Search for the cell housing the specified text and yield its (x, y) center coordinate. 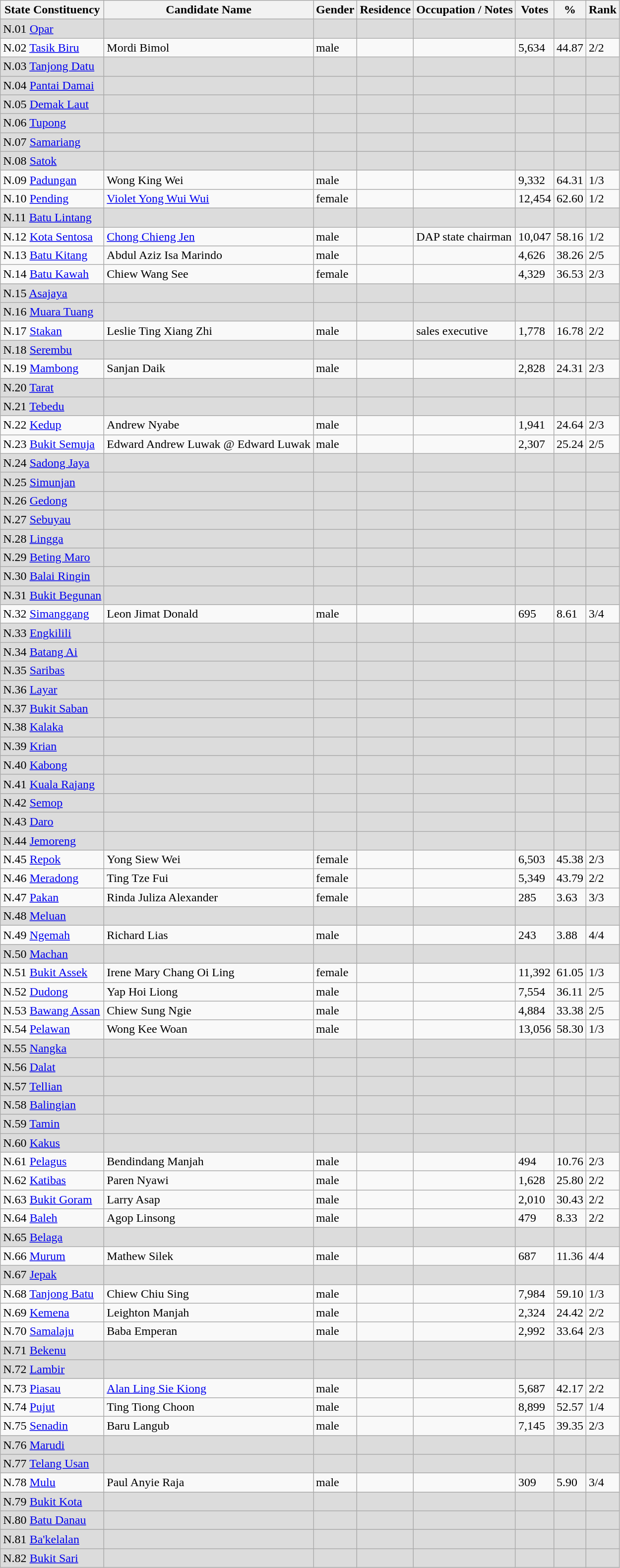
N.82 Bukit Sari (53, 1558)
N.72 Lambir (53, 1369)
5,687 (535, 1388)
N.81 Ba'kelalan (53, 1539)
1/4 (602, 1407)
N.03 Tanjong Datu (53, 66)
N.51 Bukit Assek (53, 973)
N.35 Saribas (53, 671)
45.38 (569, 860)
Wong Kee Woan (209, 1029)
3/3 (602, 897)
4,626 (535, 255)
Chiew Sung Ngie (209, 1010)
Chong Chieng Jen (209, 237)
N.65 Belaga (53, 1237)
N.07 Samariang (53, 142)
13,056 (535, 1029)
1,778 (535, 331)
N.54 Pelawan (53, 1029)
N.73 Piasau (53, 1388)
3.63 (569, 897)
Leslie Ting Xiang Zhi (209, 331)
24.42 (569, 1313)
N.40 Kabong (53, 765)
N.10 Pending (53, 198)
N.80 Batu Danau (53, 1520)
N.32 Simanggang (53, 614)
5.90 (569, 1483)
Leighton Manjah (209, 1313)
N.29 Beting Maro (53, 558)
N.57 Tellian (53, 1086)
N.50 Machan (53, 954)
Paul Anyie Raja (209, 1483)
16.78 (569, 331)
N.01 Opar (53, 29)
N.38 Kalaka (53, 727)
Agop Linsong (209, 1218)
9,332 (535, 180)
N.63 Bukit Goram (53, 1199)
8.33 (569, 1218)
25.80 (569, 1181)
N.27 Sebuyau (53, 519)
Mordi Bimol (209, 48)
33.38 (569, 1010)
N.23 Bukit Semuja (53, 444)
Wong King Wei (209, 180)
N.61 Pelagus (53, 1162)
5,349 (535, 878)
43.79 (569, 878)
N.68 Tanjong Batu (53, 1294)
7,554 (535, 992)
44.87 (569, 48)
64.31 (569, 180)
5,634 (535, 48)
N.15 Asajaya (53, 293)
DAP state chairman (465, 237)
Rinda Juliza Alexander (209, 897)
N.67 Jepak (53, 1275)
24.31 (569, 369)
N.45 Repok (53, 860)
N.66 Murum (53, 1256)
687 (535, 1256)
2,992 (535, 1331)
59.10 (569, 1294)
N.18 Serembu (53, 350)
695 (535, 614)
10,047 (535, 237)
39.35 (569, 1426)
N.47 Pakan (53, 897)
N.20 Tarat (53, 387)
N.53 Bawang Assan (53, 1010)
12,454 (535, 198)
N.79 Bukit Kota (53, 1502)
N.12 Kota Sentosa (53, 237)
2,324 (535, 1313)
285 (535, 897)
62.60 (569, 198)
38.26 (569, 255)
N.31 Bukit Begunan (53, 595)
33.64 (569, 1331)
Chiew Chiu Sing (209, 1294)
Paren Nyawi (209, 1181)
N.13 Batu Kitang (53, 255)
Rank (602, 10)
Leon Jimat Donald (209, 614)
Violet Yong Wui Wui (209, 198)
N.69 Kemena (53, 1313)
58.16 (569, 237)
N.30 Balai Ringin (53, 576)
N.43 Daro (53, 821)
N.24 Sadong Jaya (53, 463)
N.56 Dalat (53, 1067)
sales executive (465, 331)
Residence (385, 10)
N.41 Kuala Rajang (53, 784)
Ting Tze Fui (209, 878)
N.34 Batang Ai (53, 652)
N.42 Semop (53, 803)
N.05 Demak Laut (53, 104)
N.08 Satok (53, 161)
2,010 (535, 1199)
N.46 Meradong (53, 878)
36.53 (569, 274)
7,145 (535, 1426)
N.52 Dudong (53, 992)
243 (535, 935)
N.02 Tasik Biru (53, 48)
8.61 (569, 614)
494 (535, 1162)
Sanjan Daik (209, 369)
N.21 Tebedu (53, 406)
% (569, 10)
N.58 Balingian (53, 1105)
36.11 (569, 992)
10.76 (569, 1162)
479 (535, 1218)
25.24 (569, 444)
N.11 Batu Lintang (53, 217)
Irene Mary Chang Oi Ling (209, 973)
N.74 Pujut (53, 1407)
61.05 (569, 973)
30.43 (569, 1199)
7,984 (535, 1294)
Edward Andrew Luwak @ Edward Luwak (209, 444)
N.64 Baleh (53, 1218)
Baru Langub (209, 1426)
1,941 (535, 425)
42.17 (569, 1388)
N.59 Tamin (53, 1124)
N.76 Marudi (53, 1445)
Baba Emperan (209, 1331)
N.78 Mulu (53, 1483)
Votes (535, 10)
2,307 (535, 444)
N.14 Batu Kawah (53, 274)
2,828 (535, 369)
N.60 Kakus (53, 1142)
Richard Lias (209, 935)
Yap Hoi Liong (209, 992)
N.09 Padungan (53, 180)
Alan Ling Sie Kiong (209, 1388)
Larry Asap (209, 1199)
N.04 Pantai Damai (53, 85)
N.75 Senadin (53, 1426)
3.88 (569, 935)
Ting Tiong Choon (209, 1407)
N.77 Telang Usan (53, 1464)
N.33 Engkilili (53, 633)
N.36 Layar (53, 690)
11,392 (535, 973)
Mathew Silek (209, 1256)
6,503 (535, 860)
24.64 (569, 425)
4,884 (535, 1010)
Andrew Nyabe (209, 425)
N.70 Samalaju (53, 1331)
8,899 (535, 1407)
Chiew Wang See (209, 274)
N.37 Bukit Saban (53, 708)
N.16 Muara Tuang (53, 312)
Abdul Aziz Isa Marindo (209, 255)
N.71 Bekenu (53, 1350)
309 (535, 1483)
N.49 Ngemah (53, 935)
N.55 Nangka (53, 1048)
N.28 Lingga (53, 538)
Bendindang Manjah (209, 1162)
N.19 Mambong (53, 369)
4,329 (535, 274)
N.44 Jemoreng (53, 841)
N.48 Meluan (53, 916)
N.06 Tupong (53, 123)
Yong Siew Wei (209, 860)
52.57 (569, 1407)
Gender (335, 10)
N.22 Kedup (53, 425)
1,628 (535, 1181)
N.62 Katibas (53, 1181)
Occupation / Notes (465, 10)
N.39 Krian (53, 746)
11.36 (569, 1256)
58.30 (569, 1029)
N.25 Simunjan (53, 482)
Candidate Name (209, 10)
N.17 Stakan (53, 331)
N.26 Gedong (53, 501)
State Constituency (53, 10)
